Return [X, Y] of the center of cell containing provided text 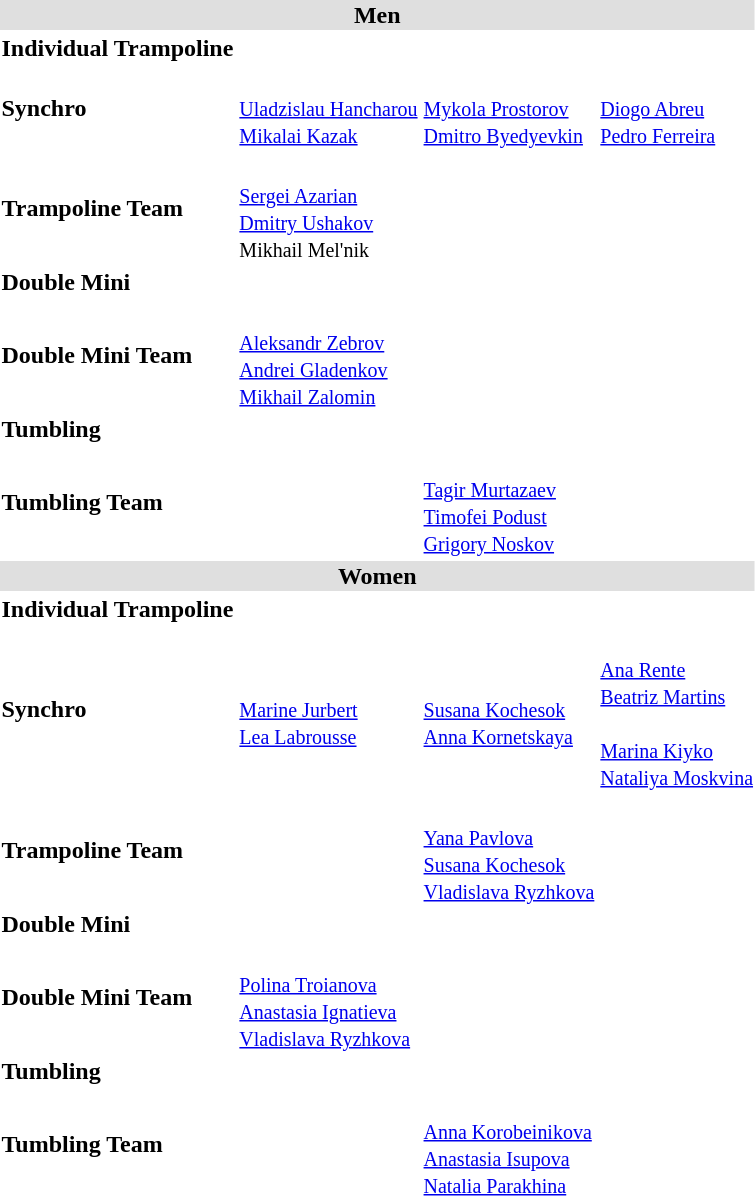
Yana PavlovaSusana Kochesok Vladislava Ryzhkova [509, 850]
Ana RenteBeatriz MartinsMarina KiykoNataliya Moskvina [677, 710]
Tumbling Team [118, 502]
Sergei AzarianDmitry Ushakov Mikhail Mel'nik [328, 208]
Polina TroianovaAnastasia Ignatieva Vladislava Ryzhkova [328, 998]
Marine JurbertLea Labrousse [328, 710]
Aleksandr ZebrovAndrei GladenkovMikhail Zalomin [328, 356]
Women [378, 576]
Susana KochesokAnna Kornetskaya [509, 710]
Tagir MurtazaevTimofei Podust Grigory Noskov [509, 502]
Men [378, 15]
Uladzislau HancharouMikalai Kazak [328, 108]
Diogo AbreuPedro Ferreira [677, 108]
Mykola ProstorovDmitro Byedyevkin [509, 108]
